Identify which cell holds the provided text, then report its (X, Y) central coordinate. 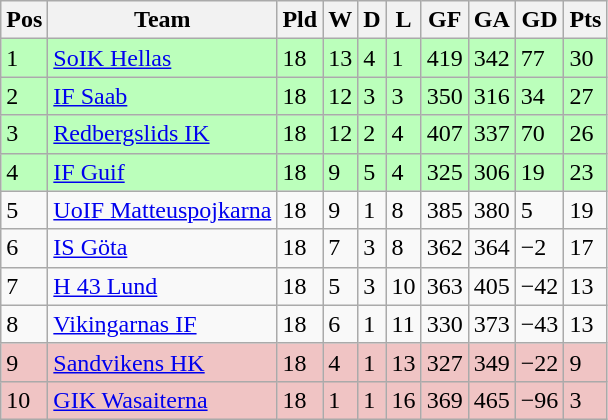
GF (444, 20)
34 (540, 96)
325 (444, 172)
306 (492, 172)
H 43 Lund (162, 286)
Team (162, 20)
IS Göta (162, 248)
D (372, 20)
70 (540, 134)
349 (492, 362)
−2 (540, 248)
465 (492, 400)
369 (444, 400)
IF Guif (162, 172)
407 (444, 134)
W (340, 20)
−22 (540, 362)
27 (586, 96)
373 (492, 324)
Pld (300, 20)
385 (444, 210)
L (404, 20)
380 (492, 210)
SoIK Hellas (162, 58)
362 (444, 248)
350 (444, 96)
23 (586, 172)
337 (492, 134)
Redbergslids IK (162, 134)
UoIF Matteuspojkarna (162, 210)
363 (444, 286)
316 (492, 96)
17 (586, 248)
Sandvikens HK (162, 362)
GIK Wasaiterna (162, 400)
327 (444, 362)
Vikingarnas IF (162, 324)
405 (492, 286)
26 (586, 134)
364 (492, 248)
Pos (24, 20)
GD (540, 20)
77 (540, 58)
Pts (586, 20)
−42 (540, 286)
11 (404, 324)
−43 (540, 324)
419 (444, 58)
342 (492, 58)
30 (586, 58)
IF Saab (162, 96)
−96 (540, 400)
16 (404, 400)
GA (492, 20)
330 (444, 324)
